Provide the [x, y] coordinate of the cell's center where the given text is located.  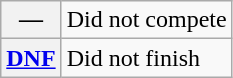
Did not finish [146, 58]
DNF [31, 58]
— [31, 20]
Did not compete [146, 20]
